Capture the cell that displays the provided text and extract its (X, Y) central coordinate. 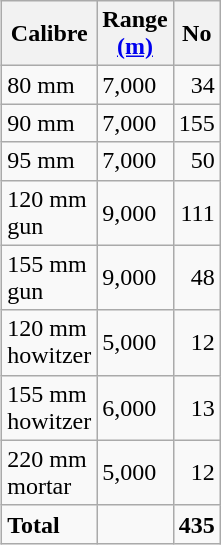
50 (196, 161)
120 mmhowitzer (50, 342)
Range(m) (135, 34)
155 (196, 123)
220 mmmortar (50, 472)
Total (50, 524)
80 mm (50, 85)
6,000 (135, 408)
120 mmgun (50, 212)
95 mm (50, 161)
No (196, 34)
155 mmgun (50, 278)
48 (196, 278)
34 (196, 85)
13 (196, 408)
90 mm (50, 123)
435 (196, 524)
111 (196, 212)
Calibre (50, 34)
155 mmhowitzer (50, 408)
